From the cell containing the given text, extract its center point as [x, y] coordinate. 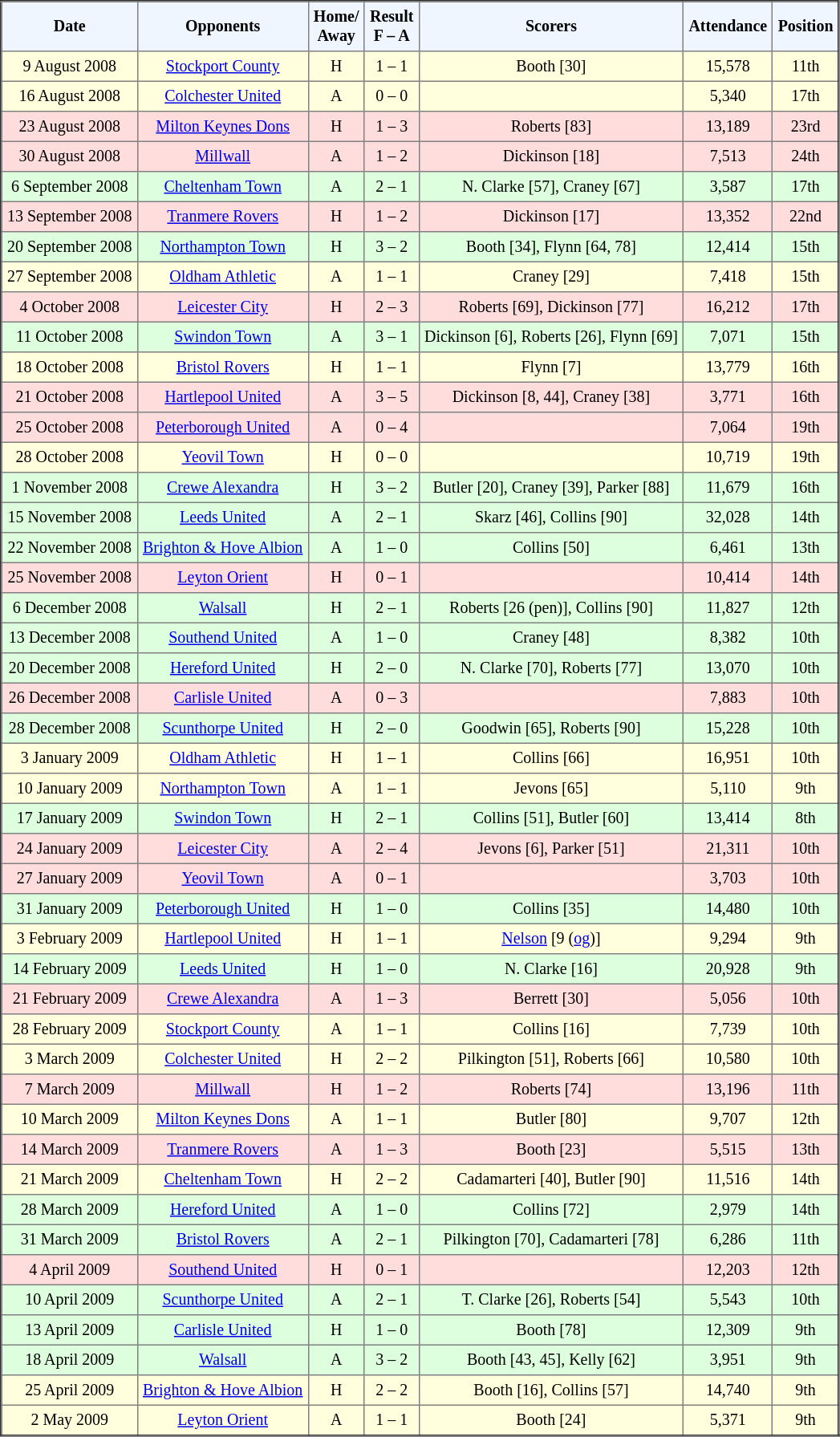
Collins [50] [550, 548]
Booth [30] [550, 67]
5,371 [728, 1420]
13,414 [728, 818]
Nelson [9 (og)] [550, 939]
Booth [78] [550, 1330]
11 October 2008 [70, 337]
Skarz [46], Collins [90] [550, 518]
Dickinson [18] [550, 156]
Booth [24] [550, 1420]
Roberts [69], Dickinson [77] [550, 307]
13,352 [728, 217]
4 April 2009 [70, 1270]
3 – 1 [392, 337]
N. Clarke [70], Roberts [77] [550, 668]
23rd [806, 127]
Pilkington [51], Roberts [66] [550, 1059]
10 January 2009 [70, 789]
Craney [48] [550, 638]
7 March 2009 [70, 1090]
24th [806, 156]
18 April 2009 [70, 1360]
11,827 [728, 608]
6 September 2008 [70, 187]
10,580 [728, 1059]
12,309 [728, 1330]
23 August 2008 [70, 127]
2 – 4 [392, 849]
11,516 [728, 1179]
10,719 [728, 457]
31 March 2009 [70, 1240]
16,951 [728, 758]
7,064 [728, 428]
21 March 2009 [70, 1179]
N. Clarke [57], Craney [67] [550, 187]
2,979 [728, 1210]
Dickinson [17] [550, 217]
8,382 [728, 638]
5,340 [728, 96]
6,461 [728, 548]
20 September 2008 [70, 247]
18 October 2008 [70, 367]
13 April 2009 [70, 1330]
13,779 [728, 367]
3 – 5 [392, 397]
Roberts [26 (pen)], Collins [90] [550, 608]
Collins [66] [550, 758]
11,679 [728, 488]
14 March 2009 [70, 1150]
13,189 [728, 127]
0 – 3 [392, 698]
13,196 [728, 1090]
21,311 [728, 849]
Dickinson [6], Roberts [26], Flynn [69] [550, 337]
Pilkington [70], Cadamarteri [78] [550, 1240]
10 April 2009 [70, 1300]
Opponents [223, 26]
21 October 2008 [70, 397]
28 October 2008 [70, 457]
Position [806, 26]
Jevons [65] [550, 789]
T. Clarke [26], Roberts [54] [550, 1300]
Collins [72] [550, 1210]
3 January 2009 [70, 758]
25 November 2008 [70, 578]
15,228 [728, 729]
7,071 [728, 337]
0 – 4 [392, 428]
14 February 2009 [70, 969]
28 March 2009 [70, 1210]
5,543 [728, 1300]
Goodwin [65], Roberts [90] [550, 729]
Roberts [83] [550, 127]
16,212 [728, 307]
3 March 2009 [70, 1059]
9,707 [728, 1119]
21 February 2009 [70, 999]
Roberts [74] [550, 1090]
15 November 2008 [70, 518]
27 January 2009 [70, 879]
32,028 [728, 518]
30 August 2008 [70, 156]
Collins [51], Butler [60] [550, 818]
20,928 [728, 969]
28 February 2009 [70, 1029]
24 January 2009 [70, 849]
7,883 [728, 698]
2 May 2009 [70, 1420]
10,414 [728, 578]
Scorers [550, 26]
2 – 3 [392, 307]
Collins [35] [550, 909]
Home/Away [336, 26]
28 December 2008 [70, 729]
13 September 2008 [70, 217]
5,110 [728, 789]
17 January 2009 [70, 818]
22 November 2008 [70, 548]
8th [806, 818]
Booth [23] [550, 1150]
7,418 [728, 277]
3,703 [728, 879]
Butler [20], Craney [39], Parker [88] [550, 488]
3,951 [728, 1360]
13,070 [728, 668]
22nd [806, 217]
Booth [16], Collins [57] [550, 1390]
9,294 [728, 939]
15,578 [728, 67]
20 December 2008 [70, 668]
12,203 [728, 1270]
Booth [34], Flynn [64, 78] [550, 247]
4 October 2008 [70, 307]
Collins [16] [550, 1029]
27 September 2008 [70, 277]
Attendance [728, 26]
3 February 2009 [70, 939]
N. Clarke [16] [550, 969]
Flynn [7] [550, 367]
Dickinson [8, 44], Craney [38] [550, 397]
12,414 [728, 247]
25 October 2008 [70, 428]
1 November 2008 [70, 488]
31 January 2009 [70, 909]
10 March 2009 [70, 1119]
3,771 [728, 397]
13 December 2008 [70, 638]
Date [70, 26]
7,513 [728, 156]
Craney [29] [550, 277]
16 August 2008 [70, 96]
9 August 2008 [70, 67]
25 April 2009 [70, 1390]
ResultF – A [392, 26]
Berrett [30] [550, 999]
14,740 [728, 1390]
14,480 [728, 909]
6,286 [728, 1240]
6 December 2008 [70, 608]
5,056 [728, 999]
5,515 [728, 1150]
Jevons [6], Parker [51] [550, 849]
26 December 2008 [70, 698]
Butler [80] [550, 1119]
Booth [43, 45], Kelly [62] [550, 1360]
3,587 [728, 187]
Cadamarteri [40], Butler [90] [550, 1179]
7,739 [728, 1029]
